Return (x, y) of the center of cell containing provided text 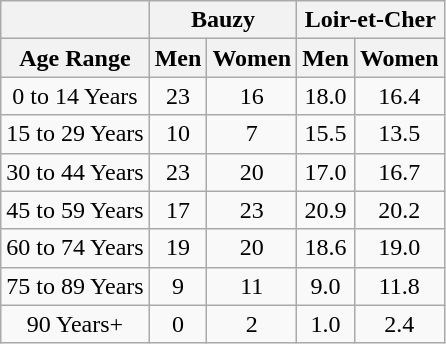
60 to 74 Years (75, 248)
20.9 (326, 210)
Age Range (75, 58)
18.0 (326, 96)
18.6 (326, 248)
9 (178, 286)
17 (178, 210)
90 Years+ (75, 324)
13.5 (399, 134)
17.0 (326, 172)
11 (252, 286)
20.2 (399, 210)
7 (252, 134)
0 to 14 Years (75, 96)
0 (178, 324)
19 (178, 248)
16.7 (399, 172)
2.4 (399, 324)
16.4 (399, 96)
Bauzy (222, 20)
15.5 (326, 134)
30 to 44 Years (75, 172)
11.8 (399, 286)
9.0 (326, 286)
16 (252, 96)
10 (178, 134)
75 to 89 Years (75, 286)
2 (252, 324)
15 to 29 Years (75, 134)
1.0 (326, 324)
45 to 59 Years (75, 210)
Loir-et-Cher (370, 20)
19.0 (399, 248)
